For the text-containing cell, return its midpoint in (X, Y) coordinate format. 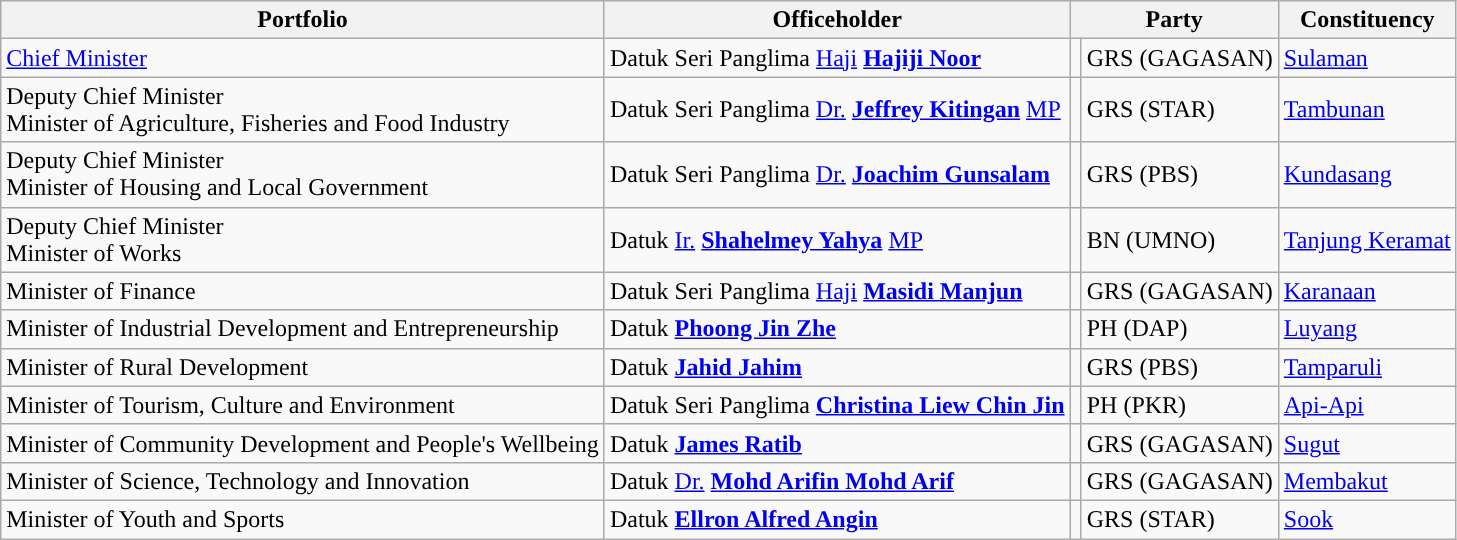
Sook (1367, 519)
Constituency (1367, 20)
Sugut (1367, 443)
Deputy Chief Minister Minister of Works (303, 240)
Portfolio (303, 20)
Minister of Rural Development (303, 367)
Datuk Jahid Jahim (837, 367)
Tamparuli (1367, 367)
Deputy Chief Minister Minister of Agriculture, Fisheries and Food Industry (303, 110)
Sulaman (1367, 58)
Minister of Community Development and People's Wellbeing (303, 443)
Luyang (1367, 329)
Minister of Science, Technology and Innovation (303, 481)
Party (1174, 20)
Datuk Ir. Shahelmey Yahya MP (837, 240)
PH (DAP) (1180, 329)
Karanaan (1367, 291)
Membakut (1367, 481)
PH (PKR) (1180, 405)
Minister of Tourism, Culture and Environment (303, 405)
Datuk Dr. Mohd Arifin Mohd Arif (837, 481)
Datuk Phoong Jin Zhe (837, 329)
Chief Minister (303, 58)
Minister of Industrial Development and Entrepreneurship (303, 329)
Api-Api (1367, 405)
Officeholder (837, 20)
Datuk Seri Panglima Dr. Jeffrey Kitingan MP (837, 110)
Tanjung Keramat (1367, 240)
Datuk Seri Panglima Haji Masidi Manjun (837, 291)
Datuk Seri Panglima Christina Liew Chin Jin (837, 405)
Datuk Ellron Alfred Angin (837, 519)
BN (UMNO) (1180, 240)
Minister of Finance (303, 291)
Datuk Seri Panglima Haji Hajiji Noor (837, 58)
Datuk Seri Panglima Dr. Joachim Gunsalam (837, 174)
Tambunan (1367, 110)
Minister of Youth and Sports (303, 519)
Datuk James Ratib (837, 443)
Kundasang (1367, 174)
Deputy Chief Minister Minister of Housing and Local Government (303, 174)
